From the cell containing the given text, extract its center point as (X, Y) coordinate. 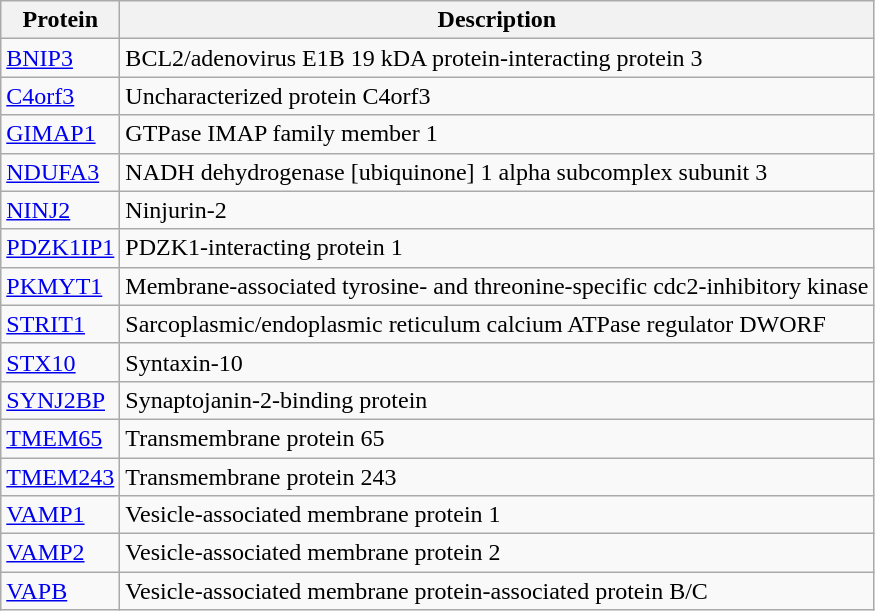
TMEM65 (60, 438)
Uncharacterized protein C4orf3 (497, 96)
VAPB (60, 591)
SYNJ2BP (60, 400)
VAMP1 (60, 515)
GIMAP1 (60, 134)
Synaptojanin-2-binding protein (497, 400)
Vesicle-associated membrane protein 2 (497, 553)
NINJ2 (60, 210)
Vesicle-associated membrane protein 1 (497, 515)
Syntaxin-10 (497, 362)
PKMYT1 (60, 286)
VAMP2 (60, 553)
BNIP3 (60, 58)
NADH dehydrogenase [ubiquinone] 1 alpha subcomplex subunit 3 (497, 172)
BCL2/adenovirus E1B 19 kDA protein-interacting protein 3 (497, 58)
PDZK1-interacting protein 1 (497, 248)
STX10 (60, 362)
Description (497, 20)
PDZK1IP1 (60, 248)
C4orf3 (60, 96)
Vesicle-associated membrane protein-associated protein B/C (497, 591)
Sarcoplasmic/endoplasmic reticulum calcium ATPase regulator DWORF (497, 324)
Protein (60, 20)
Ninjurin-2 (497, 210)
NDUFA3 (60, 172)
Membrane-associated tyrosine- and threonine-specific cdc2-inhibitory kinase (497, 286)
STRIT1 (60, 324)
GTPase IMAP family member 1 (497, 134)
Transmembrane protein 65 (497, 438)
TMEM243 (60, 477)
Transmembrane protein 243 (497, 477)
